Output the (x, y) coordinate of the center of the cell containing the given text.  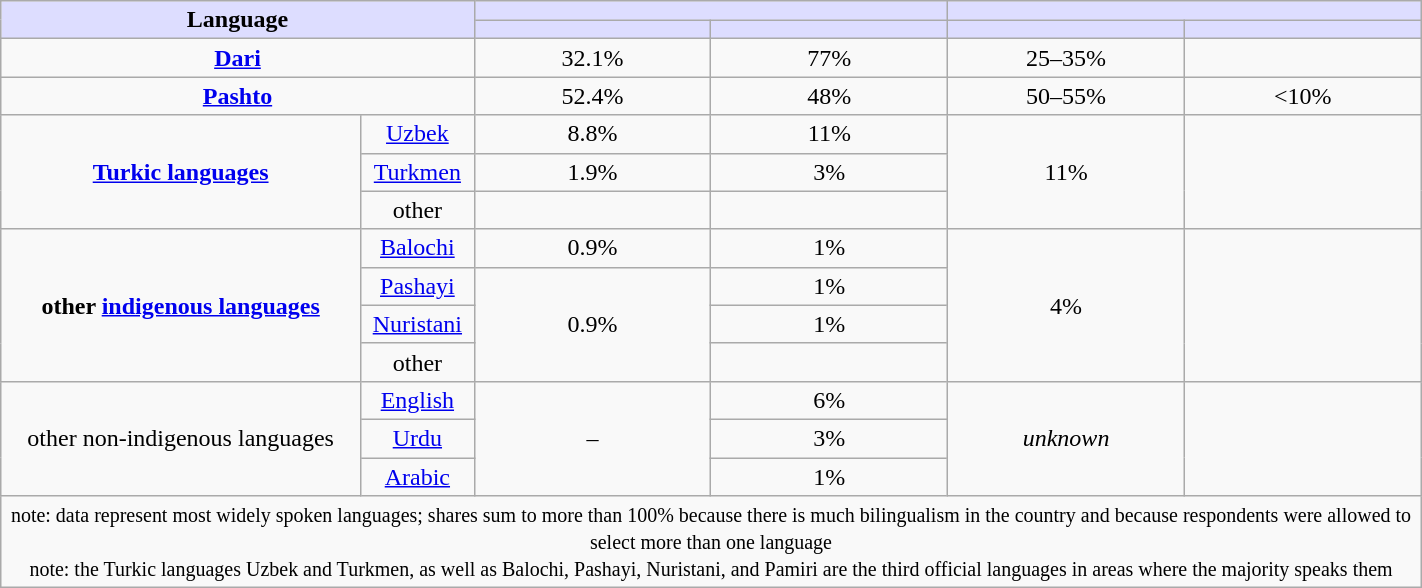
other indigenous languages (181, 305)
<10% (1302, 96)
32.1% (592, 58)
Uzbek (418, 134)
25–35% (1066, 58)
Pashayi (418, 286)
48% (830, 96)
Nuristani (418, 324)
Urdu (418, 438)
– (592, 438)
50–55% (1066, 96)
Balochi (418, 248)
other non-indigenous languages (181, 438)
52.4% (592, 96)
Pashto (238, 96)
Turkmen (418, 172)
unknown (1066, 438)
Dari (238, 58)
Turkic languages (181, 172)
English (418, 400)
77% (830, 58)
1.9% (592, 172)
Language (238, 20)
Arabic (418, 477)
8.8% (592, 134)
6% (830, 400)
4% (1066, 305)
